Return the (X, Y) coordinate for the center point of the cell that contains the specified text.  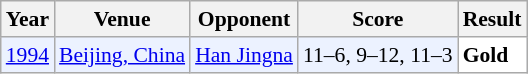
Opponent (244, 19)
11–6, 9–12, 11–3 (378, 55)
Beijing, China (122, 55)
Year (28, 19)
Venue (122, 19)
Han Jingna (244, 55)
Score (378, 19)
Gold (492, 55)
Result (492, 19)
1994 (28, 55)
